Output the [x, y] coordinate of the center of the cell containing the given text.  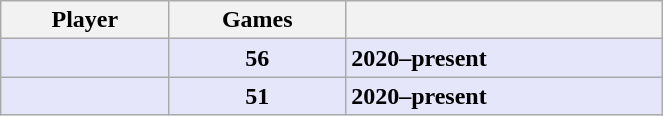
Player [85, 20]
56 [258, 58]
Games [258, 20]
51 [258, 96]
